From the cell containing the given text, extract its center point as (X, Y) coordinate. 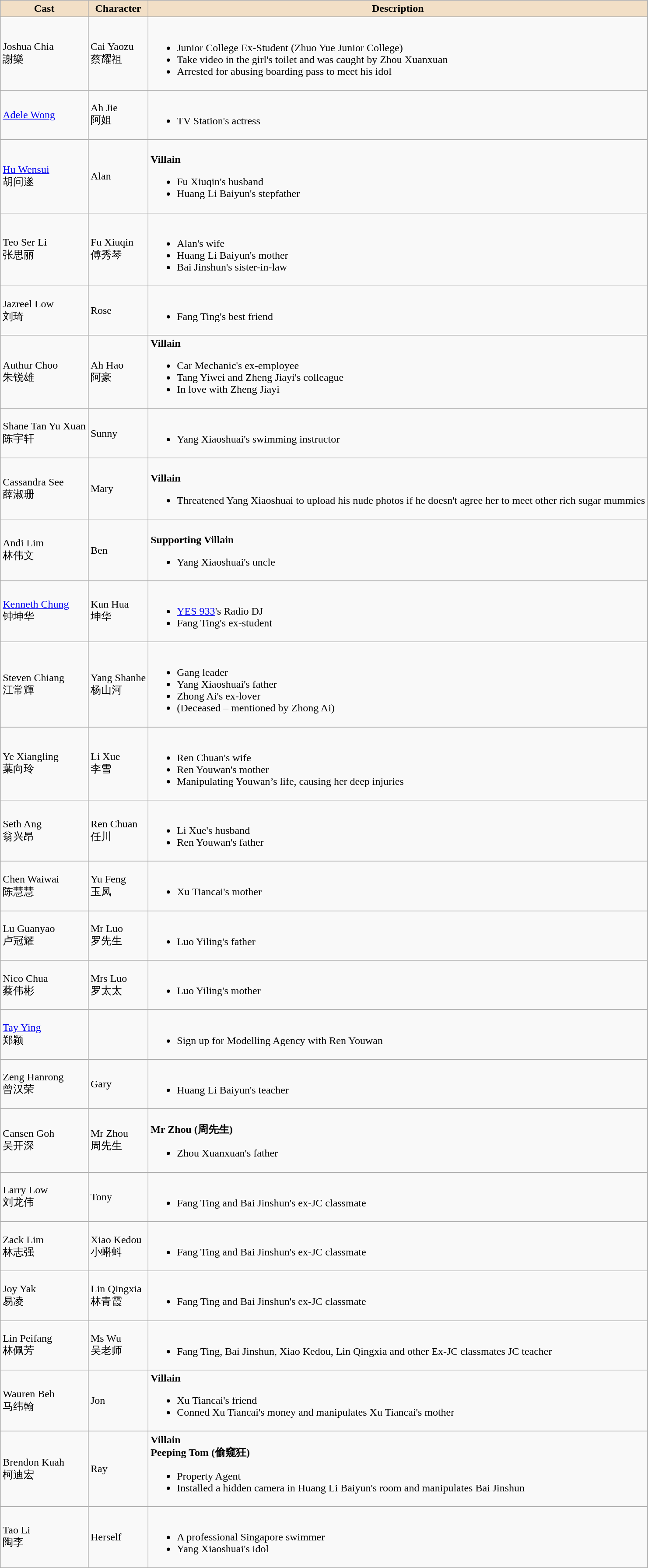
Lin Peifang 林佩芳 (45, 1346)
Joshua Chia 謝樂 (45, 53)
Lu Guanyao 卢冠耀 (45, 936)
Mrs Luo 罗太太 (118, 985)
Gary (118, 1084)
Steven Chiang 江常輝 (45, 684)
Tay Ying 郑颖 (45, 1035)
Kenneth Chung 钟坤华 (45, 611)
Yang Xiaoshuai's swimming instructor (398, 433)
Cassandra See 薛淑珊 (45, 489)
VillainFu Xiuqin's husbandHuang Li Baiyun's stepfather (398, 176)
Teo Ser Li 张思丽 (45, 250)
Joy Yak 易凌 (45, 1296)
Sunny (118, 433)
Authur Choo 朱锐雄 (45, 372)
Li Xue's husbandRen Youwan's father (398, 831)
Character (118, 9)
YES 933's Radio DJFang Ting's ex-student (398, 611)
Supporting VillainYang Xiaoshuai's uncle (398, 550)
Xu Tiancai's mother (398, 886)
Herself (118, 1537)
Ray (118, 1469)
Mr Luo 罗先生 (118, 936)
Cansen Goh 吴开深 (45, 1141)
Alan (118, 176)
Tony (118, 1197)
Jon (118, 1401)
Jazreel Low 刘琦 (45, 311)
Seth Ang 翁兴昂 (45, 831)
Cast (45, 9)
Kun Hua 坤华 (118, 611)
Huang Li Baiyun's teacher (398, 1084)
Yang Shanhe 杨山河 (118, 684)
Alan's wifeHuang Li Baiyun's motherBai Jinshun's sister-in-law (398, 250)
Adele Wong (45, 115)
VillainPeeping Tom (偷窥狂)Property AgentInstalled a hidden camera in Huang Li Baiyun's room and manipulates Bai Jinshun (398, 1469)
Luo Yiling's mother (398, 985)
Zack Lim 林志强 (45, 1247)
Fu Xiuqin 傅秀琴 (118, 250)
Ren Chuan 任川 (118, 831)
Rose (118, 311)
Ah Hao 阿豪 (118, 372)
Ren Chuan's wifeRen Youwan's motherManipulating Youwan’s life, causing her deep injuries (398, 763)
Ben (118, 550)
Mary (118, 489)
Ye Xiangling 葉向玲 (45, 763)
Ms Wu 吴老师 (118, 1346)
Mr Zhou 周先生 (118, 1141)
Hu Wensui 胡问遂 (45, 176)
A professional Singapore swimmerYang Xiaoshuai's idol (398, 1537)
Ah Jie 阿姐 (118, 115)
Fang Ting, Bai Jinshun, Xiao Kedou, Lin Qingxia and other Ex-JC classmates JC teacher (398, 1346)
TV Station's actress (398, 115)
Mr Zhou (周先生)Zhou Xuanxuan's father (398, 1141)
Sign up for Modelling Agency with Ren Youwan (398, 1035)
Xiao Kedou 小蝌蚪 (118, 1247)
Brendon Kuah 柯迪宏 (45, 1469)
VillainXu Tiancai's friendConned Xu Tiancai's money and manipulates Xu Tiancai's mother (398, 1401)
Li Xue 李雪 (118, 763)
VillainCar Mechanic's ex-employeeTang Yiwei and Zheng Jiayi's colleagueIn love with Zheng Jiayi (398, 372)
Shane Tan Yu Xuan 陈宇轩 (45, 433)
Fang Ting's best friend (398, 311)
Lin Qingxia 林青霞 (118, 1296)
Description (398, 9)
Luo Yiling's father (398, 936)
Tao Li 陶李 (45, 1537)
Andi Lim 林伟文 (45, 550)
Gang leaderYang Xiaoshuai's fatherZhong Ai's ex-lover(Deceased – mentioned by Zhong Ai) (398, 684)
Zeng Hanrong 曾汉荣 (45, 1084)
Nico Chua 蔡伟彬 (45, 985)
Wauren Beh 马纬翰 (45, 1401)
Larry Low 刘龙伟 (45, 1197)
Chen Waiwai 陈慧慧 (45, 886)
VillainThreatened Yang Xiaoshuai to upload his nude photos if he doesn't agree her to meet other rich sugar mummies (398, 489)
Yu Feng 玉凤 (118, 886)
Cai Yaozu 蔡耀祖 (118, 53)
